Capture the cell that displays the provided text and extract its [x, y] central coordinate. 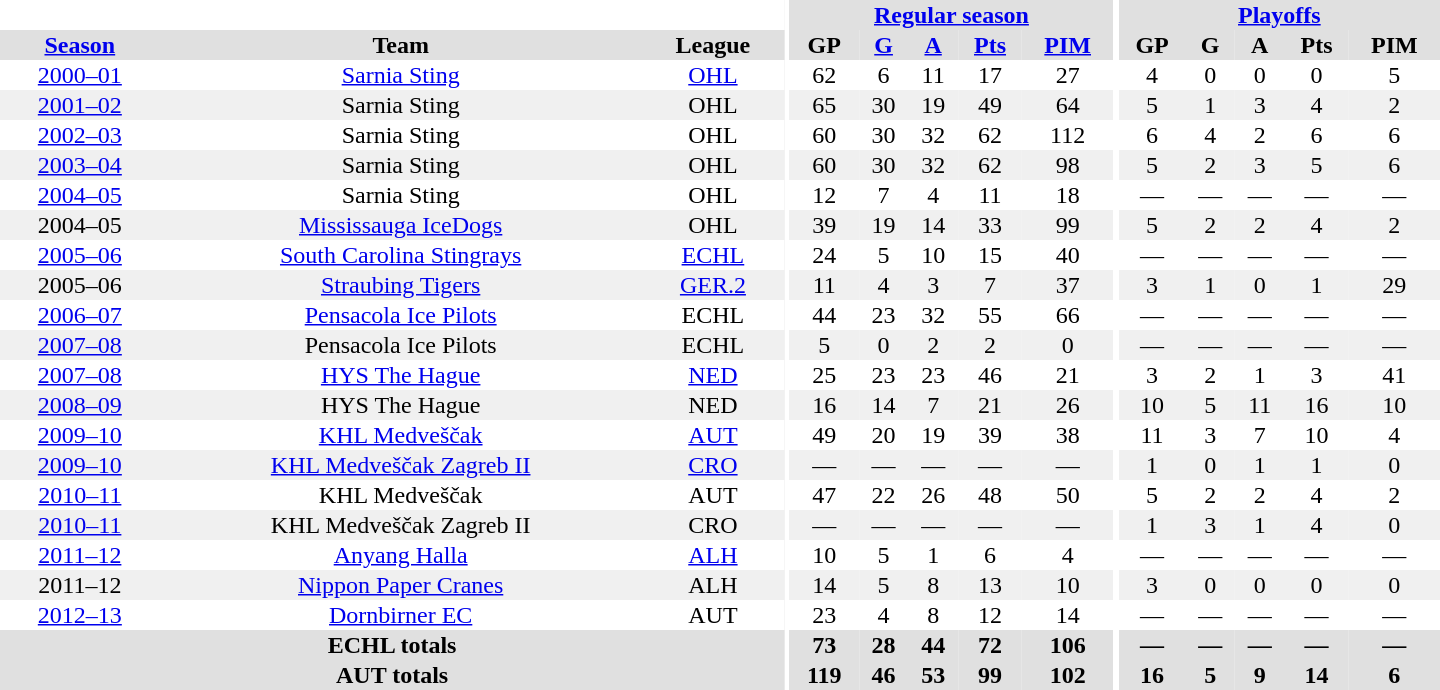
48 [990, 495]
ECHL totals [392, 645]
2012–13 [80, 615]
2002–03 [80, 135]
98 [1068, 165]
64 [1068, 105]
2000–01 [80, 75]
South Carolina Stingrays [401, 255]
Season [80, 45]
33 [990, 225]
Straubing Tigers [401, 285]
66 [1068, 315]
24 [824, 255]
112 [1068, 135]
40 [1068, 255]
AUT totals [392, 675]
53 [933, 675]
25 [824, 375]
2006–07 [80, 315]
Regular season [952, 15]
106 [1068, 645]
20 [884, 435]
9 [1260, 675]
18 [1068, 195]
38 [1068, 435]
29 [1394, 285]
13 [990, 585]
Dornbirner EC [401, 615]
119 [824, 675]
Mississauga IceDogs [401, 225]
28 [884, 645]
55 [990, 315]
41 [1394, 375]
22 [884, 495]
15 [990, 255]
73 [824, 645]
72 [990, 645]
17 [990, 75]
Playoffs [1280, 15]
65 [824, 105]
50 [1068, 495]
47 [824, 495]
102 [1068, 675]
League [714, 45]
Anyang Halla [401, 555]
Team [401, 45]
Nippon Paper Cranes [401, 585]
37 [1068, 285]
27 [1068, 75]
2008–09 [80, 405]
2001–02 [80, 105]
2003–04 [80, 165]
GER.2 [714, 285]
